Locate the cell with the specified text and output its [x, y] center coordinate. 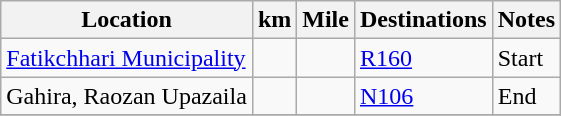
Notes [526, 20]
Start [526, 58]
Fatikchhari Municipality [127, 58]
N106 [423, 96]
Location [127, 20]
Mile [326, 20]
Gahira, Raozan Upazaila [127, 96]
R160 [423, 58]
End [526, 96]
km [274, 20]
Destinations [423, 20]
